Output the (x, y) coordinate of the center of the cell containing the given text.  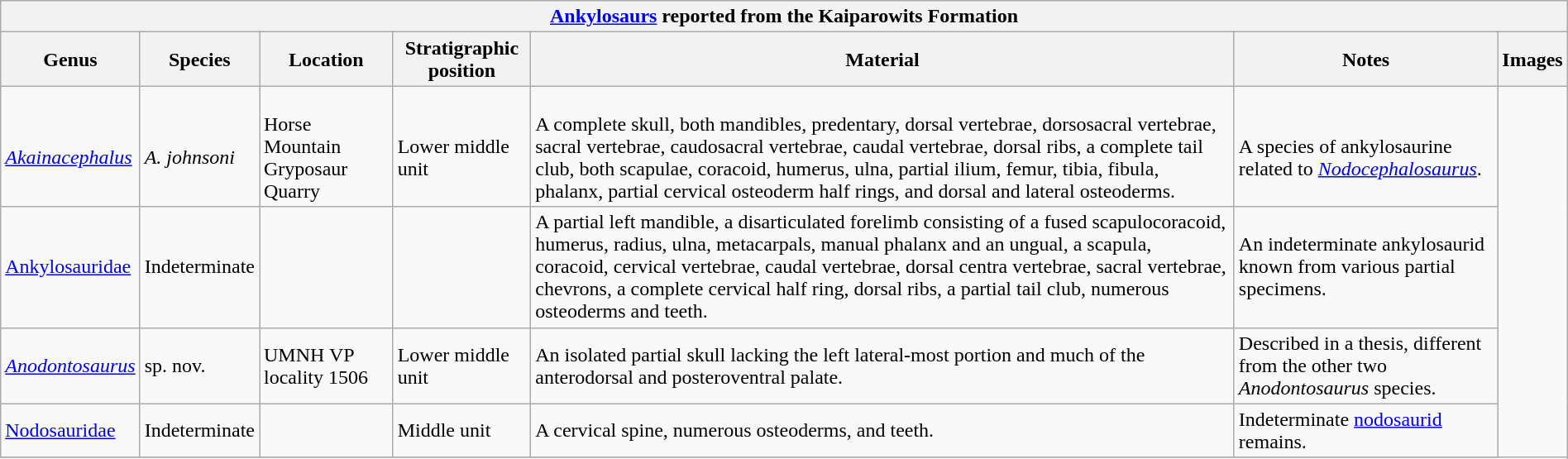
Images (1532, 60)
Location (327, 60)
Material (883, 60)
Nodosauridae (70, 430)
Anodontosaurus (70, 366)
Species (199, 60)
Stratigraphic position (461, 60)
Ankylosauridae (70, 267)
Ankylosaurs reported from the Kaiparowits Formation (784, 17)
A. johnsoni (199, 146)
Notes (1366, 60)
A cervical spine, numerous osteoderms, and teeth. (883, 430)
Horse Mountain Gryposaur Quarry (327, 146)
A species of ankylosaurine related to Nodocephalosaurus. (1366, 146)
Indeterminate nodosaurid remains. (1366, 430)
Genus (70, 60)
sp. nov. (199, 366)
Middle unit (461, 430)
An indeterminate ankylosaurid known from various partial specimens. (1366, 267)
UMNH VP locality 1506 (327, 366)
An isolated partial skull lacking the left lateral-most portion and much of the anterodorsal and posteroventral palate. (883, 366)
Described in a thesis, different from the other two Anodontosaurus species. (1366, 366)
Akainacephalus (70, 146)
